From the cell containing the given text, extract its center point as [X, Y] coordinate. 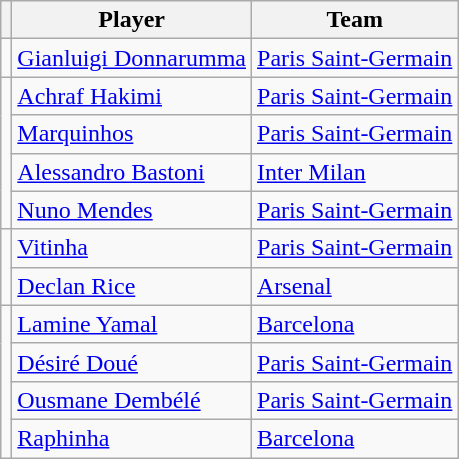
Declan Rice [132, 286]
Alessandro Bastoni [132, 172]
Team [355, 20]
Vitinha [132, 248]
Lamine Yamal [132, 324]
Raphinha [132, 438]
Achraf Hakimi [132, 96]
Gianluigi Donnarumma [132, 58]
Ousmane Dembélé [132, 400]
Player [132, 20]
Inter Milan [355, 172]
Nuno Mendes [132, 210]
Arsenal [355, 286]
Désiré Doué [132, 362]
Marquinhos [132, 134]
